Extract the (x, y) coordinate from the center of the cell holding the provided text.  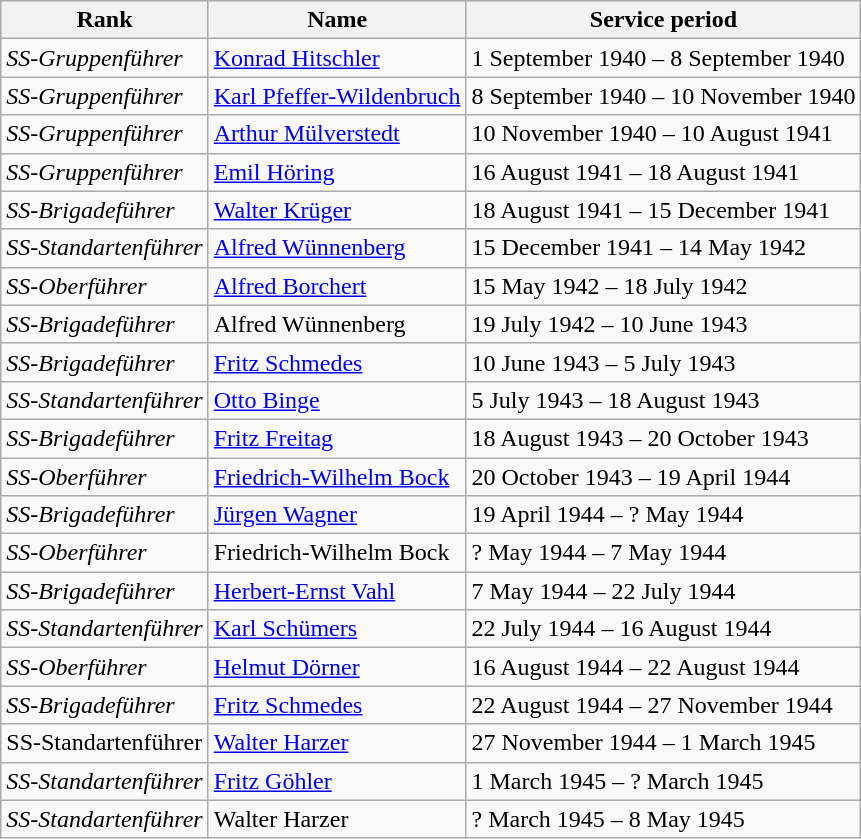
Arthur Mülverstedt (337, 134)
15 May 1942 – 18 July 1942 (664, 286)
18 August 1943 – 20 October 1943 (664, 438)
15 December 1941 – 14 May 1942 (664, 248)
? March 1945 – 8 May 1945 (664, 819)
18 August 1941 – 15 December 1941 (664, 210)
1 March 1945 – ? March 1945 (664, 781)
Walter Krüger (337, 210)
Karl Pfeffer-Wildenbruch (337, 96)
Otto Binge (337, 400)
8 September 1940 – 10 November 1940 (664, 96)
19 July 1942 – 10 June 1943 (664, 324)
Fritz Freitag (337, 438)
16 August 1944 – 22 August 1944 (664, 667)
Helmut Dörner (337, 667)
27 November 1944 – 1 March 1945 (664, 743)
16 August 1941 – 18 August 1941 (664, 172)
19 April 1944 – ? May 1944 (664, 515)
1 September 1940 – 8 September 1940 (664, 58)
Name (337, 20)
Jürgen Wagner (337, 515)
? May 1944 – 7 May 1944 (664, 553)
7 May 1944 – 22 July 1944 (664, 591)
Konrad Hitschler (337, 58)
10 November 1940 – 10 August 1941 (664, 134)
Service period (664, 20)
Karl Schümers (337, 629)
Herbert-Ernst Vahl (337, 591)
5 July 1943 – 18 August 1943 (664, 400)
Alfred Borchert (337, 286)
20 October 1943 – 19 April 1944 (664, 477)
10 June 1943 – 5 July 1943 (664, 362)
Emil Höring (337, 172)
22 July 1944 – 16 August 1944 (664, 629)
Fritz Göhler (337, 781)
22 August 1944 – 27 November 1944 (664, 705)
Rank (104, 20)
